For the text-containing cell, return its midpoint in [x, y] coordinate format. 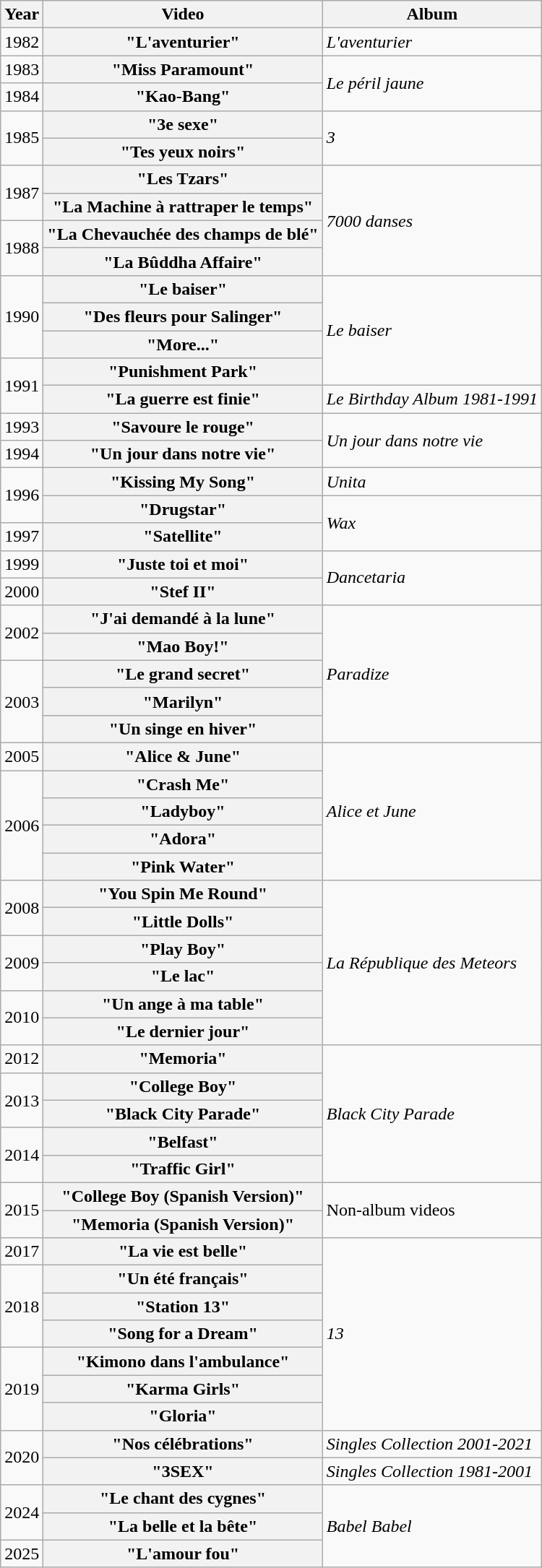
"More..." [183, 345]
Singles Collection 1981-2001 [432, 1471]
2018 [22, 1307]
Paradize [432, 674]
"Kissing My Song" [183, 482]
1994 [22, 454]
"J'ai demandé à la lune" [183, 619]
"Traffic Girl" [183, 1169]
2012 [22, 1059]
"Nos célébrations" [183, 1444]
"3SEX" [183, 1471]
2025 [22, 1554]
"Punishment Park" [183, 372]
"Ladyboy" [183, 812]
7000 danses [432, 220]
"Memoria (Spanish Version)" [183, 1224]
Singles Collection 2001-2021 [432, 1444]
Video [183, 14]
1991 [22, 386]
"Le baiser" [183, 289]
"Drugstar" [183, 509]
1999 [22, 564]
"Song for a Dream" [183, 1334]
1982 [22, 42]
Year [22, 14]
"Des fleurs pour Salinger" [183, 316]
"3e sexe" [183, 124]
"Adora" [183, 839]
Album [432, 14]
2010 [22, 1018]
"Tes yeux noirs" [183, 152]
"La Bûddha Affaire" [183, 261]
13 [432, 1334]
"Kao-Bang" [183, 97]
3 [432, 138]
"Satellite" [183, 537]
Alice et June [432, 811]
"La belle et la bête" [183, 1526]
"Memoria" [183, 1059]
"Miss Paramount" [183, 69]
"L'aventurier" [183, 42]
1996 [22, 495]
"Crash Me" [183, 784]
Black City Parade [432, 1114]
"L'amour fou" [183, 1554]
Le baiser [432, 330]
"Play Boy" [183, 949]
1987 [22, 193]
2013 [22, 1100]
Le péril jaune [432, 83]
"Un été français" [183, 1279]
1984 [22, 97]
Unita [432, 482]
"Le grand secret" [183, 674]
"La Machine à rattraper le temps" [183, 207]
"Un ange à ma table" [183, 1004]
"Belfast" [183, 1141]
"Un jour dans notre vie" [183, 454]
Wax [432, 523]
"La guerre est finie" [183, 399]
1983 [22, 69]
"Alice & June" [183, 756]
1997 [22, 537]
"Le lac" [183, 976]
1985 [22, 138]
"You Spin Me Round" [183, 894]
"Black City Parade" [183, 1114]
"College Boy" [183, 1086]
"Un singe en hiver" [183, 729]
2009 [22, 963]
Un jour dans notre vie [432, 441]
2020 [22, 1457]
"La vie est belle" [183, 1252]
L'aventurier [432, 42]
"Karma Girls" [183, 1389]
2017 [22, 1252]
"La Chevauchée des champs de blé" [183, 234]
2019 [22, 1389]
"College Boy (Spanish Version)" [183, 1196]
1990 [22, 316]
"Kimono dans l'ambulance" [183, 1361]
"Station 13" [183, 1307]
"Mao Boy!" [183, 646]
"Savoure le rouge" [183, 427]
2014 [22, 1155]
2002 [22, 633]
1988 [22, 248]
2015 [22, 1210]
2003 [22, 701]
"Le chant des cygnes" [183, 1499]
"Les Tzars" [183, 179]
"Pink Water" [183, 867]
"Stef II" [183, 592]
2005 [22, 756]
La République des Meteors [432, 963]
"Little Dolls" [183, 922]
"Le dernier jour" [183, 1031]
Dancetaria [432, 578]
"Juste toi et moi" [183, 564]
1993 [22, 427]
Non-album videos [432, 1210]
Babel Babel [432, 1526]
"Gloria" [183, 1416]
2000 [22, 592]
2024 [22, 1512]
"Marilyn" [183, 701]
2006 [22, 825]
Le Birthday Album 1981-1991 [432, 399]
2008 [22, 908]
